Identify which cell holds the provided text, then report its [X, Y] central coordinate. 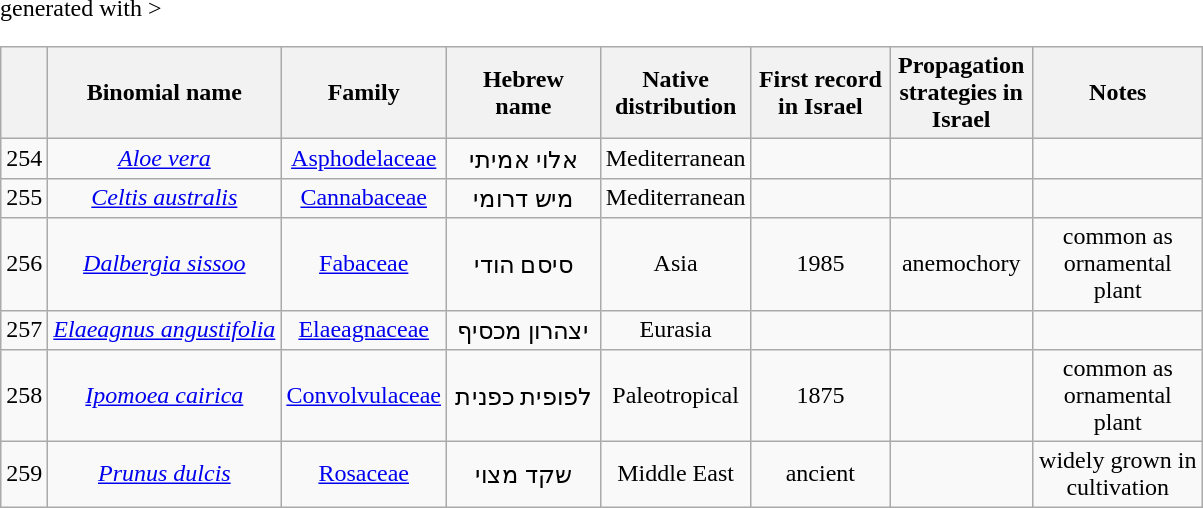
שקד מצוי [524, 474]
סיסם הודי [524, 264]
Asia [676, 264]
Hebrew name [524, 93]
254 [24, 159]
Asphodelaceae [364, 159]
Native distribution [676, 93]
Paleotropical [676, 396]
Notes [1118, 93]
אלוי אמיתי [524, 159]
anemochory [962, 264]
Propagation strategies in Israel [962, 93]
לפופית כפנית [524, 396]
Celtis australis [164, 198]
Family [364, 93]
258 [24, 396]
Cannabaceae [364, 198]
1985 [820, 264]
Prunus dulcis [164, 474]
257 [24, 330]
Ipomoea cairica [164, 396]
Convolvulaceae [364, 396]
Middle East [676, 474]
ancient [820, 474]
Rosaceae [364, 474]
Eurasia [676, 330]
259 [24, 474]
256 [24, 264]
מיש דרומי [524, 198]
יצהרון מכסיף [524, 330]
Dalbergia sissoo [164, 264]
Elaeagnus angustifolia [164, 330]
Elaeagnaceae [364, 330]
Aloe vera [164, 159]
widely grown in cultivation [1118, 474]
Fabaceae [364, 264]
First record in Israel [820, 93]
255 [24, 198]
1875 [820, 396]
Binomial name [164, 93]
